Identify which cell holds the provided text, then report its (x, y) central coordinate. 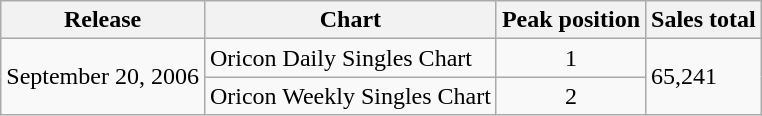
Release (103, 20)
September 20, 2006 (103, 77)
Oricon Daily Singles Chart (350, 58)
Sales total (704, 20)
1 (570, 58)
Peak position (570, 20)
65,241 (704, 77)
Oricon Weekly Singles Chart (350, 96)
2 (570, 96)
Chart (350, 20)
